Extract the (x, y) coordinate from the center of the cell holding the provided text.  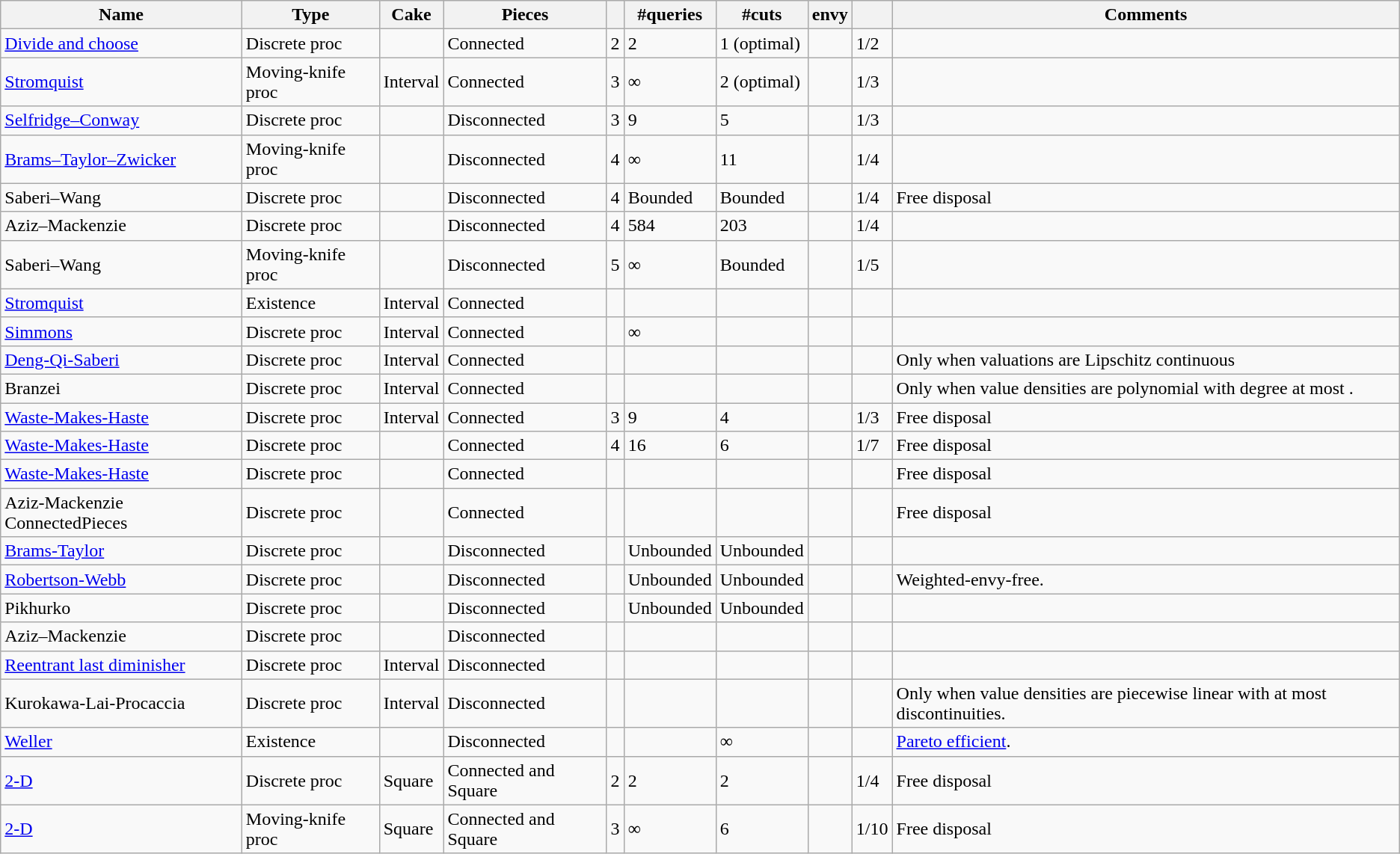
Selfridge–Conway (121, 120)
Comments (1146, 15)
16 (670, 446)
Kurokawa-Lai-Procaccia (121, 703)
1 (optimal) (761, 43)
1/7 (872, 446)
#queries (670, 15)
1/2 (872, 43)
envy (830, 15)
Reentrant last diminisher (121, 665)
584 (670, 226)
Type (310, 15)
1/10 (872, 829)
Brams-Taylor (121, 551)
Only when value densities are polynomial with degree at most . (1146, 388)
Name (121, 15)
11 (761, 159)
Robertson-Webb (121, 580)
Divide and choose (121, 43)
Pareto efficient. (1146, 742)
Pieces (525, 15)
Brams–Taylor–Zwicker (121, 159)
Cake (411, 15)
Aziz-Mackenzie ConnectedPieces (121, 513)
Simmons (121, 331)
Weighted-envy-free. (1146, 580)
2 (optimal) (761, 82)
Only when value densities are piecewise linear with at most discontinuities. (1146, 703)
Only when valuations are Lipschitz continuous (1146, 360)
Branzei (121, 388)
1/5 (872, 265)
Pikhurko (121, 608)
Deng-Qi-Saberi (121, 360)
Weller (121, 742)
203 (761, 226)
#cuts (761, 15)
